Determine the [x, y] coordinate at the center of the cell enclosing the given text.  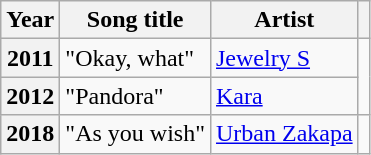
Song title [136, 20]
2012 [30, 96]
"Pandora" [136, 96]
Year [30, 20]
Jewelry S [284, 58]
Artist [284, 20]
2011 [30, 58]
2018 [30, 134]
Kara [284, 96]
"As you wish" [136, 134]
"Okay, what" [136, 58]
Urban Zakapa [284, 134]
